Return [x, y] of the center of cell containing provided text 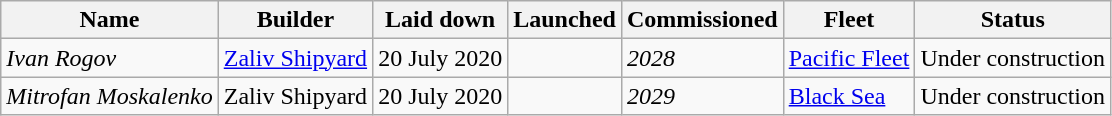
Mitrofan Moskalenko [110, 96]
Pacific Fleet [849, 58]
Fleet [849, 20]
Ivan Rogov [110, 58]
Laid down [440, 20]
Builder [295, 20]
2028 [702, 58]
Status [1013, 20]
Commissioned [702, 20]
Name [110, 20]
2029 [702, 96]
Launched [565, 20]
Black Sea [849, 96]
